Identify which cell holds the provided text, then report its (x, y) central coordinate. 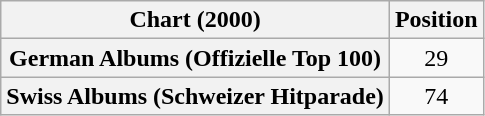
74 (436, 96)
German Albums (Offizielle Top 100) (196, 58)
Chart (2000) (196, 20)
29 (436, 58)
Position (436, 20)
Swiss Albums (Schweizer Hitparade) (196, 96)
